Determine the (x, y) coordinate at the center of the cell enclosing the given text.  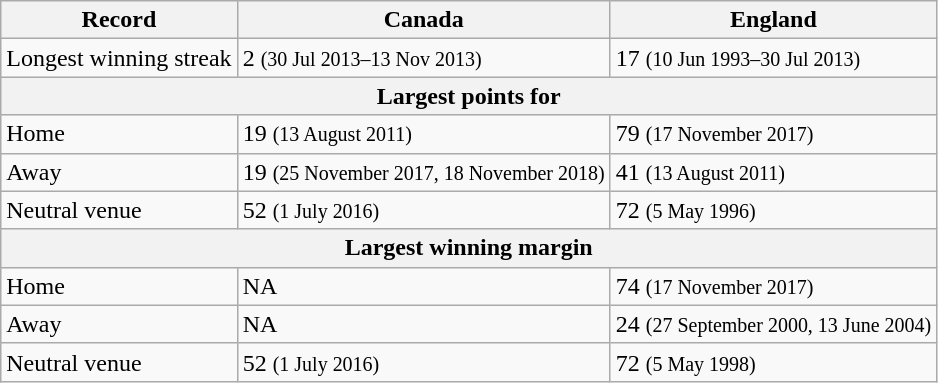
41 (13 August 2011) (773, 172)
Largest points for (469, 96)
72 (5 May 1998) (773, 362)
Canada (424, 20)
Record (119, 20)
19 (25 November 2017, 18 November 2018) (424, 172)
17 (10 Jun 1993–30 Jul 2013) (773, 58)
England (773, 20)
74 (17 November 2017) (773, 286)
19 (13 August 2011) (424, 134)
72 (5 May 1996) (773, 210)
24 (27 September 2000, 13 June 2004) (773, 324)
2 (30 Jul 2013–13 Nov 2013) (424, 58)
Longest winning streak (119, 58)
Largest winning margin (469, 248)
79 (17 November 2017) (773, 134)
